Extract the [X, Y] coordinate from the center of the cell holding the provided text.  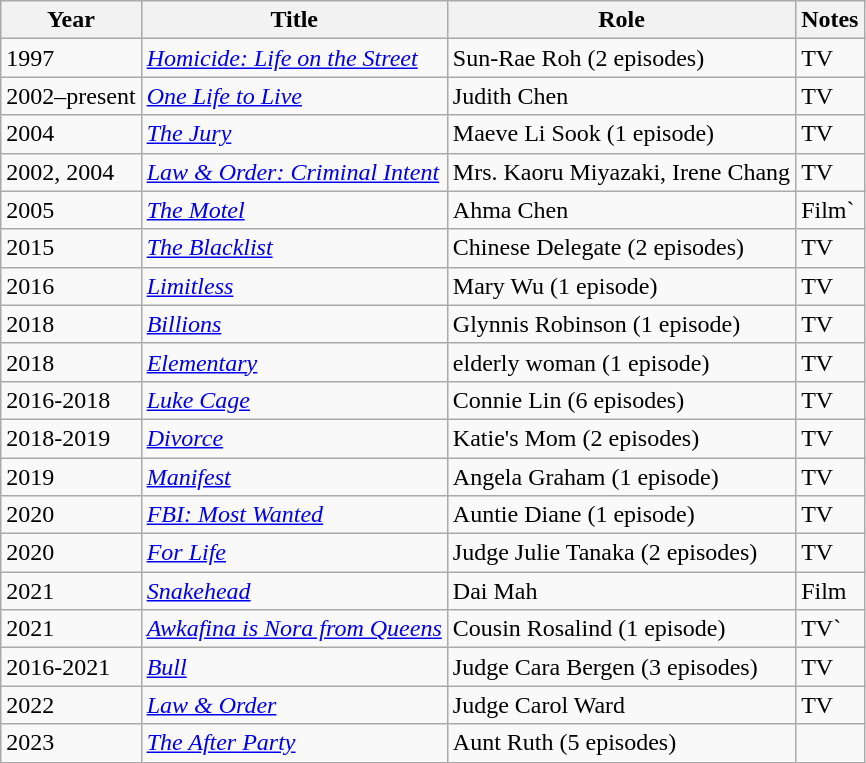
The After Party [294, 743]
For Life [294, 553]
Awkafina is Nora from Queens [294, 629]
Notes [830, 20]
Cousin Rosalind (1 episode) [621, 629]
The Jury [294, 134]
Judith Chen [621, 96]
Title [294, 20]
Angela Graham (1 episode) [621, 477]
The Blacklist [294, 248]
Maeve Li Sook (1 episode) [621, 134]
Role [621, 20]
Katie's Mom (2 episodes) [621, 438]
2023 [71, 743]
One Life to Live [294, 96]
2018-2019 [71, 438]
2016 [71, 286]
Judge Julie Tanaka (2 episodes) [621, 553]
2002, 2004 [71, 172]
2004 [71, 134]
The Motel [294, 210]
Sun-Rae Roh (2 episodes) [621, 58]
Manifest [294, 477]
Judge Carol Ward [621, 705]
Glynnis Robinson (1 episode) [621, 324]
2022 [71, 705]
2015 [71, 248]
2019 [71, 477]
Judge Cara Bergen (3 episodes) [621, 667]
Connie Lin (6 episodes) [621, 400]
Divorce [294, 438]
Chinese Delegate (2 episodes) [621, 248]
Mary Wu (1 episode) [621, 286]
Mrs. Kaoru Miyazaki, Irene Chang [621, 172]
Law & Order [294, 705]
Snakehead [294, 591]
Billions [294, 324]
FBI: Most Wanted [294, 515]
Ahma Chen [621, 210]
Year [71, 20]
Homicide: Life on the Street [294, 58]
Elementary [294, 362]
Bull [294, 667]
TV` [830, 629]
2002–present [71, 96]
Aunt Ruth (5 episodes) [621, 743]
elderly woman (1 episode) [621, 362]
2016-2018 [71, 400]
Film` [830, 210]
Auntie Diane (1 episode) [621, 515]
Law & Order: Criminal Intent [294, 172]
2016-2021 [71, 667]
Limitless [294, 286]
2005 [71, 210]
1997 [71, 58]
Luke Cage [294, 400]
Film [830, 591]
Dai Mah [621, 591]
